Identify which cell holds the provided text, then report its (x, y) central coordinate. 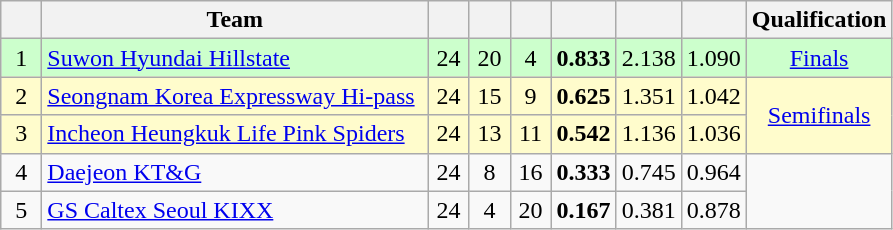
1.351 (648, 96)
9 (530, 96)
Qualification (819, 20)
Seongnam Korea Expressway Hi-pass (235, 96)
Semifinals (819, 115)
1 (22, 58)
0.878 (714, 210)
1.042 (714, 96)
5 (22, 210)
0.625 (584, 96)
16 (530, 172)
2 (22, 96)
13 (490, 134)
3 (22, 134)
0.964 (714, 172)
Daejeon KT&G (235, 172)
0.381 (648, 210)
Finals (819, 58)
0.333 (584, 172)
1.036 (714, 134)
0.745 (648, 172)
1.136 (648, 134)
GS Caltex Seoul KIXX (235, 210)
8 (490, 172)
11 (530, 134)
1.090 (714, 58)
0.167 (584, 210)
2.138 (648, 58)
15 (490, 96)
Team (235, 20)
Suwon Hyundai Hillstate (235, 58)
Incheon Heungkuk Life Pink Spiders (235, 134)
0.833 (584, 58)
0.542 (584, 134)
